Find where the given text appears and provide that cell's center as [x, y] coordinate. 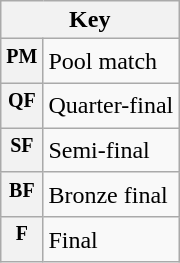
Final [111, 240]
BF [22, 194]
Semi-final [111, 150]
PM [22, 62]
QF [22, 106]
Key [90, 20]
F [22, 240]
Pool match [111, 62]
Quarter-final [111, 106]
SF [22, 150]
Bronze final [111, 194]
